Return [x, y] of the center of cell containing provided text 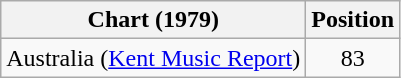
Australia (Kent Music Report) [154, 58]
Position [353, 20]
Chart (1979) [154, 20]
83 [353, 58]
